Return the [X, Y] coordinate for the center point of the cell that contains the specified text.  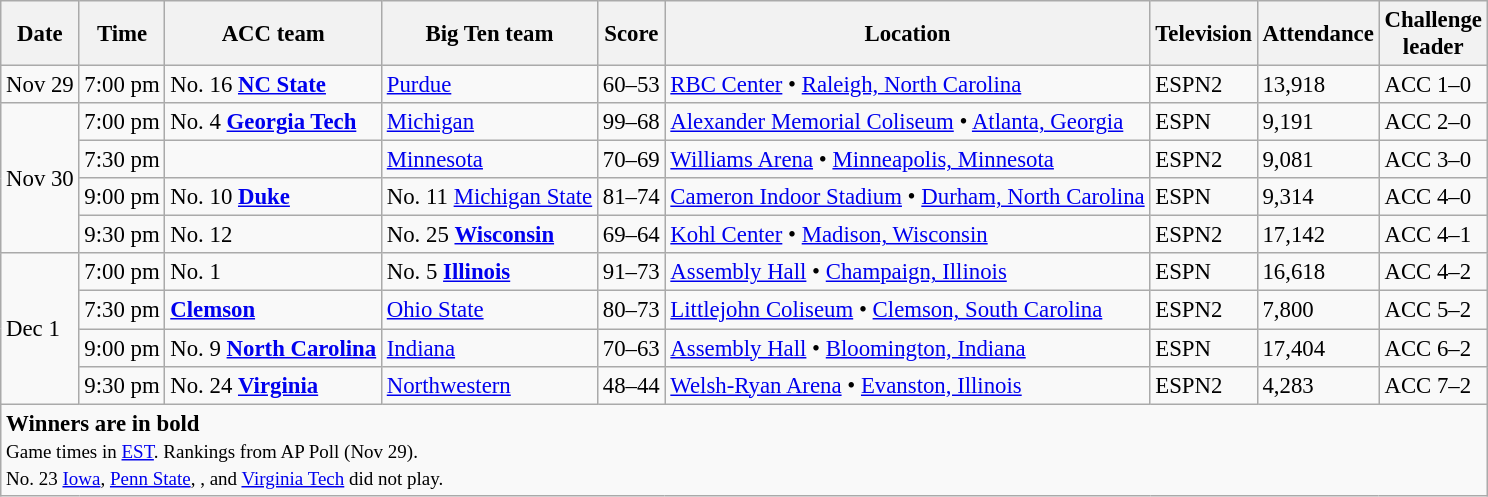
No. 10 Duke [273, 197]
No. 11 Michigan State [489, 197]
Williams Arena • Minneapolis, Minnesota [908, 160]
Big Ten team [489, 34]
70–69 [631, 160]
ACC 6–2 [1433, 348]
No. 12 [273, 235]
Welsh-Ryan Arena • Evanston, Illinois [908, 385]
16,618 [1318, 273]
Cameron Indoor Stadium • Durham, North Carolina [908, 197]
Alexander Memorial Coliseum • Atlanta, Georgia [908, 122]
Northwestern [489, 385]
9,081 [1318, 160]
No. 24 Virginia [273, 385]
Kohl Center • Madison, Wisconsin [908, 235]
RBC Center • Raleigh, North Carolina [908, 85]
Attendance [1318, 34]
Time [122, 34]
Challengeleader [1433, 34]
Television [1204, 34]
17,404 [1318, 348]
Purdue [489, 85]
69–64 [631, 235]
Ohio State [489, 310]
4,283 [1318, 385]
Nov 29 [40, 85]
No. 4 Georgia Tech [273, 122]
70–63 [631, 348]
60–53 [631, 85]
Clemson [273, 310]
ACC 4–2 [1433, 273]
99–68 [631, 122]
No. 5 Illinois [489, 273]
Minnesota [489, 160]
48–44 [631, 385]
7,800 [1318, 310]
Indiana [489, 348]
9,314 [1318, 197]
Dec 1 [40, 329]
ACC team [273, 34]
Assembly Hall • Bloomington, Indiana [908, 348]
Score [631, 34]
No. 1 [273, 273]
No. 25 Wisconsin [489, 235]
13,918 [1318, 85]
No. 16 NC State [273, 85]
Michigan [489, 122]
ACC 4–1 [1433, 235]
ACC 5–2 [1433, 310]
9,191 [1318, 122]
Assembly Hall • Champaign, Illinois [908, 273]
Nov 30 [40, 178]
Winners are in boldGame times in EST. Rankings from AP Poll (Nov 29).No. 23 Iowa, Penn State, , and Virginia Tech did not play. [744, 450]
81–74 [631, 197]
80–73 [631, 310]
Location [908, 34]
91–73 [631, 273]
Littlejohn Coliseum • Clemson, South Carolina [908, 310]
ACC 7–2 [1433, 385]
ACC 3–0 [1433, 160]
No. 9 North Carolina [273, 348]
ACC 1–0 [1433, 85]
17,142 [1318, 235]
ACC 4–0 [1433, 197]
Date [40, 34]
ACC 2–0 [1433, 122]
